Return the [X, Y] coordinate for the center point of the cell that contains the specified text.  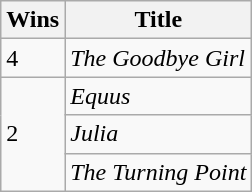
2 [33, 134]
Title [158, 20]
4 [33, 58]
Wins [33, 20]
The Goodbye Girl [158, 58]
Julia [158, 134]
Equus [158, 96]
The Turning Point [158, 172]
